Return (x, y) of the center of cell containing provided text 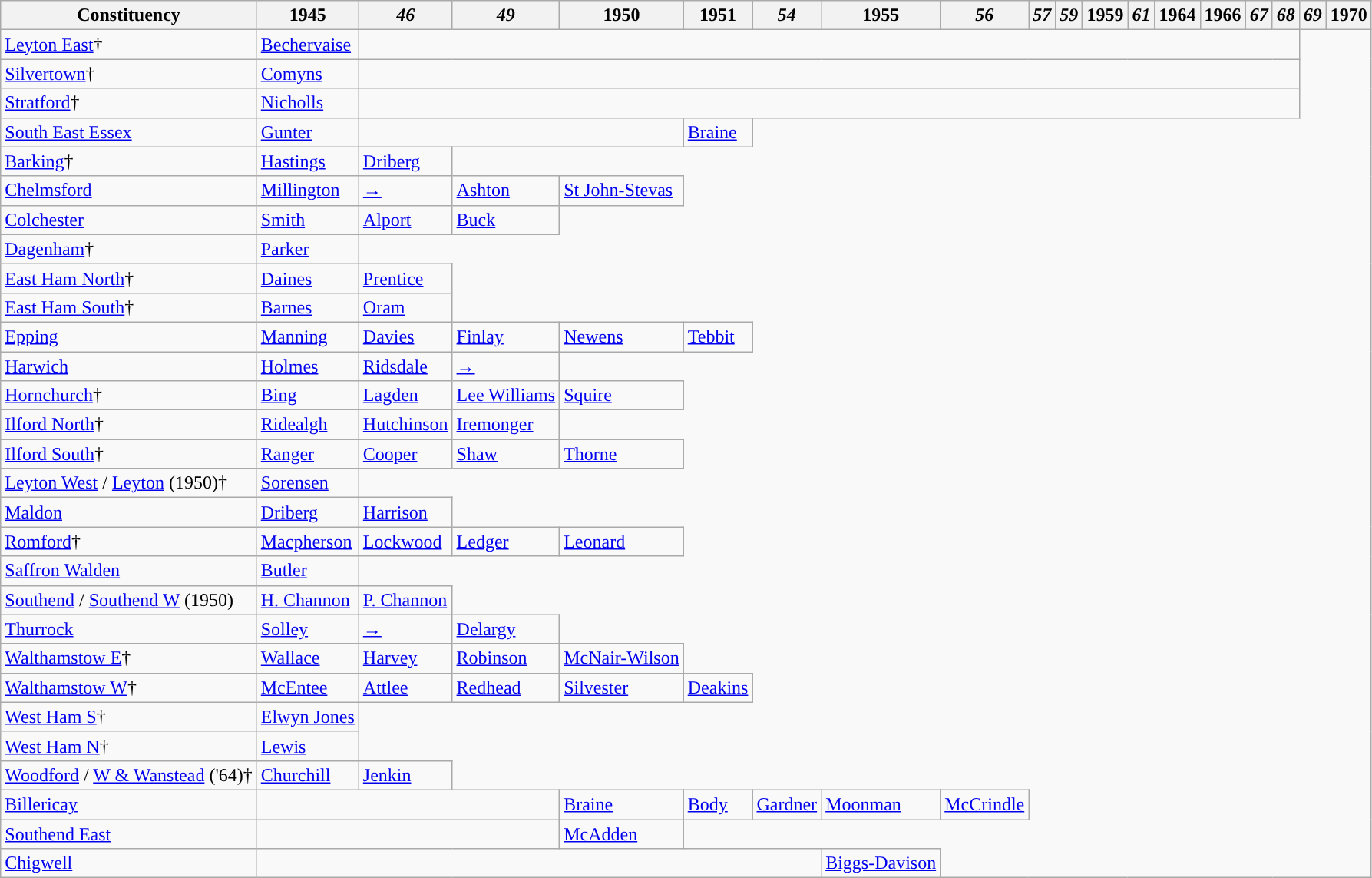
Lewis (307, 746)
P. Channon (405, 600)
57 (1043, 15)
68 (1285, 15)
Sorensen (307, 483)
Parker (307, 249)
Barnes (307, 307)
Ilford North† (129, 425)
Comyns (307, 74)
Bing (307, 396)
1955 (881, 15)
Woodford / W & Wanstead ('64)† (129, 775)
Redhead (506, 687)
Walthamstow E† (129, 658)
Harwich (129, 366)
1964 (1178, 15)
Prentice (405, 278)
Bechervaise (307, 45)
54 (787, 15)
Leyton East† (129, 45)
Newens (622, 336)
Silvester (622, 687)
Biggs-Davison (881, 863)
Buck (506, 220)
Tebbit (718, 336)
Alport (405, 220)
Leyton West / Leyton (1950)† (129, 483)
Silvertown† (129, 74)
Hornchurch† (129, 396)
Oram (405, 307)
Elwyn Jones (307, 717)
67 (1259, 15)
Lee Williams (506, 396)
Cooper (405, 454)
Davies (405, 336)
Southend / Southend W (1950) (129, 600)
Colchester (129, 220)
West Ham S† (129, 717)
Gunter (307, 132)
Shaw (506, 454)
Nicholls (307, 103)
1970 (1348, 15)
Wallace (307, 658)
Smith (307, 220)
Macpherson (307, 542)
Body (718, 804)
Attlee (405, 687)
South East Essex (129, 132)
Thorne (622, 454)
1959 (1106, 15)
Ilford South† (129, 454)
Barking† (129, 161)
McCrindle (984, 804)
Moonman (881, 804)
East Ham North† (129, 278)
H. Channon (307, 600)
McNair-Wilson (622, 658)
Ridealgh (307, 425)
1945 (307, 15)
Ashton (506, 191)
1951 (718, 15)
Finlay (506, 336)
Southend East (129, 833)
Lockwood (405, 542)
Iremonger (506, 425)
Maldon (129, 512)
West Ham N† (129, 746)
Constituency (129, 15)
Lagden (405, 396)
Jenkin (405, 775)
St John-Stevas (622, 191)
Saffron Walden (129, 571)
Hutchinson (405, 425)
59 (1069, 15)
McEntee (307, 687)
McAdden (622, 833)
Chelmsford (129, 191)
Romford† (129, 542)
Billericay (129, 804)
Butler (307, 571)
Robinson (506, 658)
69 (1313, 15)
Harvey (405, 658)
Stratford† (129, 103)
Harrison (405, 512)
61 (1141, 15)
Ledger (506, 542)
56 (984, 15)
Leonard (622, 542)
1966 (1222, 15)
Daines (307, 278)
Delargy (506, 629)
Gardner (787, 804)
Epping (129, 336)
Hastings (307, 161)
Chigwell (129, 863)
49 (506, 15)
Millington (307, 191)
Solley (307, 629)
Holmes (307, 366)
Ranger (307, 454)
1950 (622, 15)
Ridsdale (405, 366)
Squire (622, 396)
Thurrock (129, 629)
Dagenham† (129, 249)
Deakins (718, 687)
Manning (307, 336)
East Ham South† (129, 307)
Churchill (307, 775)
Walthamstow W† (129, 687)
46 (405, 15)
